Scan for the cell matching the given text and deliver its [X, Y] coordinate at center. 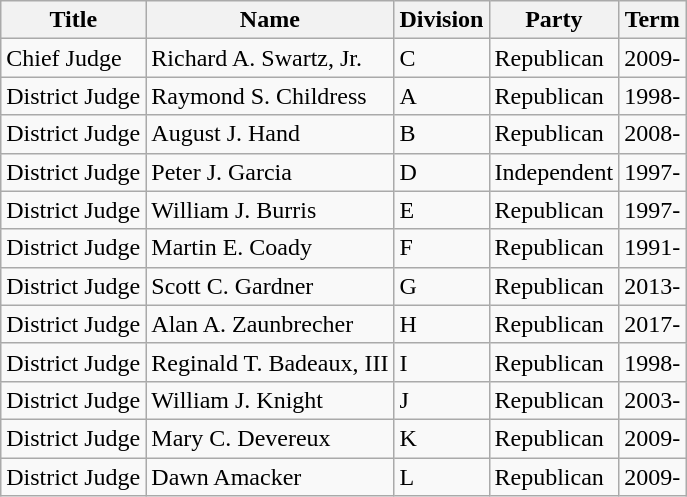
Independent [554, 172]
2008- [652, 134]
William J. Burris [270, 210]
Richard A. Swartz, Jr. [270, 58]
L [442, 477]
Party [554, 20]
A [442, 96]
2003- [652, 400]
Division [442, 20]
E [442, 210]
Scott C. Gardner [270, 286]
Raymond S. Childress [270, 96]
D [442, 172]
F [442, 248]
H [442, 324]
Mary C. Devereux [270, 438]
2013- [652, 286]
1991- [652, 248]
Dawn Amacker [270, 477]
Term [652, 20]
Reginald T. Badeaux, III [270, 362]
Name [270, 20]
Alan A. Zaunbrecher [270, 324]
August J. Hand [270, 134]
B [442, 134]
Chief Judge [74, 58]
C [442, 58]
Martin E. Coady [270, 248]
Title [74, 20]
Peter J. Garcia [270, 172]
G [442, 286]
I [442, 362]
2017- [652, 324]
K [442, 438]
William J. Knight [270, 400]
J [442, 400]
